Find where the given text appears and provide that cell's center as [X, Y] coordinate. 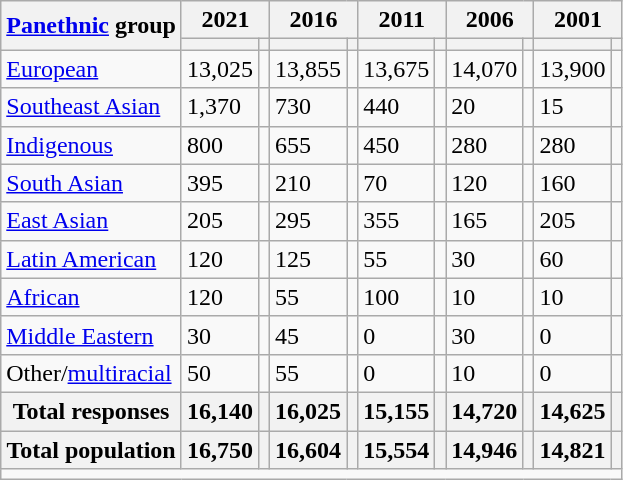
Latin American [92, 259]
70 [396, 183]
20 [484, 107]
800 [220, 145]
Southeast Asian [92, 107]
Total population [92, 449]
2011 [402, 20]
Total responses [92, 411]
160 [572, 183]
Middle Eastern [92, 335]
125 [308, 259]
13,855 [308, 69]
210 [308, 183]
355 [396, 221]
14,946 [484, 449]
16,604 [308, 449]
1,370 [220, 107]
European [92, 69]
45 [308, 335]
Other/multiracial [92, 373]
295 [308, 221]
2001 [578, 20]
440 [396, 107]
South Asian [92, 183]
2021 [225, 20]
14,720 [484, 411]
African [92, 297]
450 [396, 145]
100 [396, 297]
13,900 [572, 69]
15 [572, 107]
East Asian [92, 221]
655 [308, 145]
2006 [490, 20]
16,025 [308, 411]
13,675 [396, 69]
16,750 [220, 449]
Indigenous [92, 145]
14,625 [572, 411]
14,070 [484, 69]
395 [220, 183]
14,821 [572, 449]
13,025 [220, 69]
15,155 [396, 411]
730 [308, 107]
50 [220, 373]
16,140 [220, 411]
15,554 [396, 449]
165 [484, 221]
Panethnic group [92, 26]
60 [572, 259]
2016 [314, 20]
